Detect which cell encompasses the target text, then output its [X, Y] center coordinate. 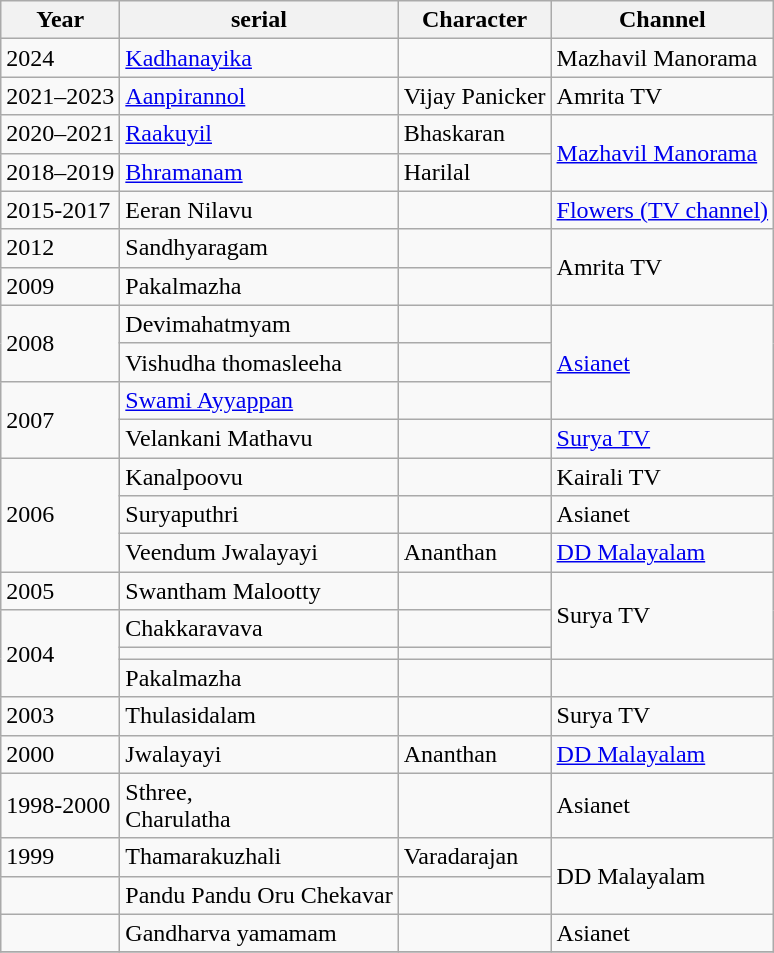
Eeran Nilavu [259, 210]
serial [259, 20]
Jwalayayi [259, 754]
Harilal [474, 172]
Sandhyaragam [259, 248]
Kadhanayika [259, 58]
Year [60, 20]
2021–2023 [60, 96]
Chakkaravava [259, 629]
Flowers (TV channel) [662, 210]
Pandu Pandu Oru Chekavar [259, 895]
2020–2021 [60, 134]
2018–2019 [60, 172]
Kanalpoovu [259, 477]
Sthree,Charulatha [259, 806]
Veendum Jwalayayi [259, 553]
Velankani Mathavu [259, 438]
Swantham Malootty [259, 591]
2024 [60, 58]
Vishudha thomasleeha [259, 362]
Kairali TV [662, 477]
Bhramanam [259, 172]
1999 [60, 857]
Bhaskaran [474, 134]
2004 [60, 654]
Swami Ayyappan [259, 400]
Varadarajan [474, 857]
Aanpirannol [259, 96]
Character [474, 20]
2005 [60, 591]
Gandharva yamamam [259, 933]
2007 [60, 419]
Raakuyil [259, 134]
Devimahatmyam [259, 324]
Channel [662, 20]
2006 [60, 515]
Thulasidalam [259, 716]
2009 [60, 286]
2003 [60, 716]
1998-2000 [60, 806]
2015-2017 [60, 210]
Thamarakuzhali [259, 857]
2012 [60, 248]
2000 [60, 754]
Suryaputhri [259, 515]
2008 [60, 343]
Vijay Panicker [474, 96]
